Return the [x, y] coordinate for the center point of the cell that contains the specified text.  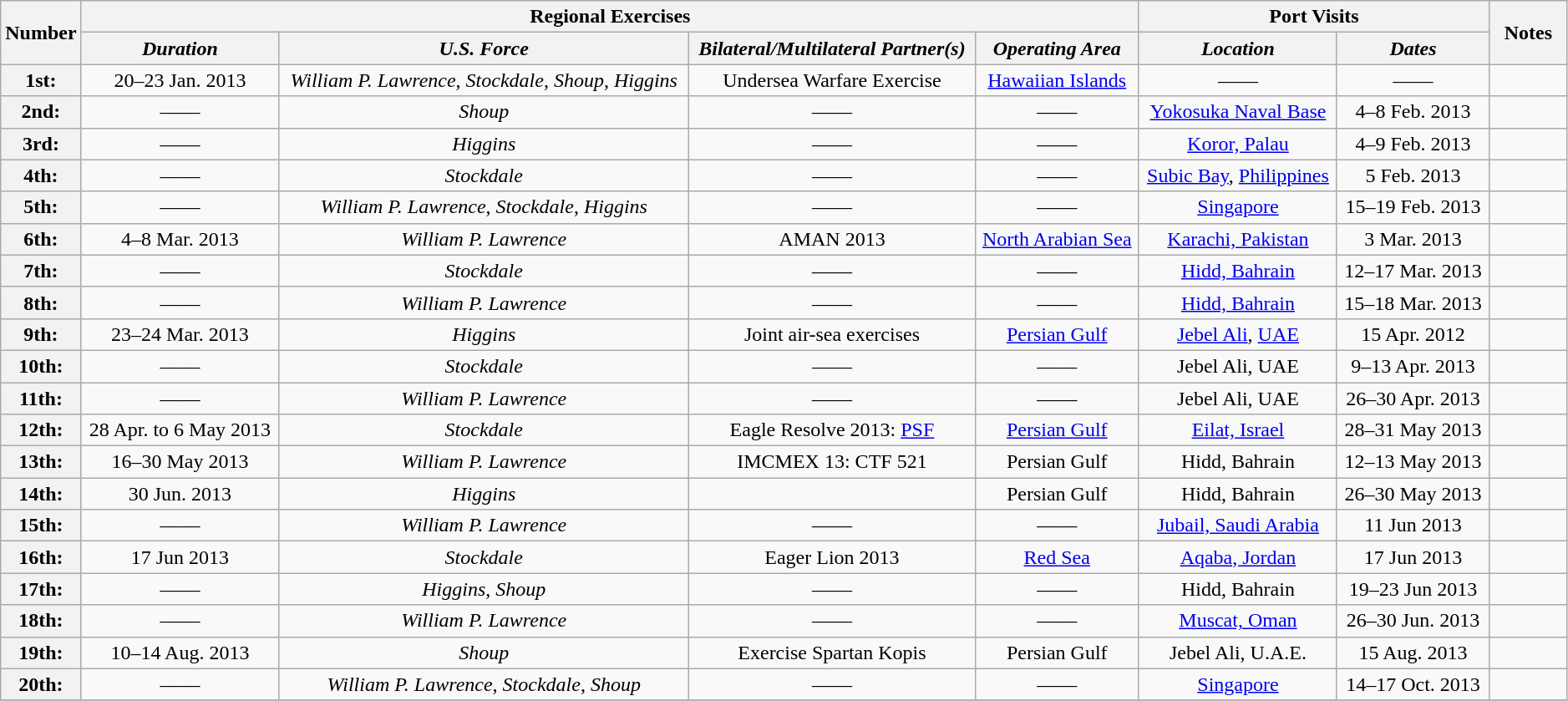
IMCMEX 13: CTF 521 [832, 462]
11 Jun 2013 [1413, 526]
Red Sea [1057, 557]
8th: [41, 302]
2nd: [41, 112]
4th: [41, 175]
6th: [41, 239]
William P. Lawrence, Stockdale, Shoup [485, 684]
26–30 Apr. 2013 [1413, 399]
9–13 Apr. 2013 [1413, 366]
Muscat, Oman [1238, 621]
15–19 Feb. 2013 [1413, 207]
Yokosuka Naval Base [1238, 112]
Hawaiian Islands [1057, 80]
AMAN 2013 [832, 239]
7th: [41, 271]
Location [1238, 48]
16th: [41, 557]
Bilateral/Multilateral Partner(s) [832, 48]
12th: [41, 430]
Regional Exercises [610, 17]
10–14 Aug. 2013 [180, 653]
28 Apr. to 6 May 2013 [180, 430]
5 Feb. 2013 [1413, 175]
4–8 Feb. 2013 [1413, 112]
Aqaba, Jordan [1238, 557]
Eilat, Israel [1238, 430]
Subic Bay, Philippines [1238, 175]
William P. Lawrence, Stockdale, Shoup, Higgins [485, 80]
Jebel Ali, U.A.E. [1238, 653]
18th: [41, 621]
13th: [41, 462]
Port Visits [1313, 17]
North Arabian Sea [1057, 239]
Koror, Palau [1238, 144]
Karachi, Pakistan [1238, 239]
Exercise Spartan Kopis [832, 653]
3 Mar. 2013 [1413, 239]
9th: [41, 334]
15th: [41, 526]
15 Aug. 2013 [1413, 653]
Operating Area [1057, 48]
4–8 Mar. 2013 [180, 239]
5th: [41, 207]
Duration [180, 48]
14th: [41, 494]
3rd: [41, 144]
Higgins, Shoup [485, 589]
12–17 Mar. 2013 [1413, 271]
17th: [41, 589]
Number [41, 33]
19–23 Jun 2013 [1413, 589]
Notes [1529, 33]
12–13 May 2013 [1413, 462]
14–17 Oct. 2013 [1413, 684]
10th: [41, 366]
Eager Lion 2013 [832, 557]
1st: [41, 80]
15–18 Mar. 2013 [1413, 302]
Eagle Resolve 2013: PSF [832, 430]
4–9 Feb. 2013 [1413, 144]
26–30 Jun. 2013 [1413, 621]
U.S. Force [485, 48]
20–23 Jan. 2013 [180, 80]
16–30 May 2013 [180, 462]
Jubail, Saudi Arabia [1238, 526]
15 Apr. 2012 [1413, 334]
20th: [41, 684]
23–24 Mar. 2013 [180, 334]
19th: [41, 653]
30 Jun. 2013 [180, 494]
Dates [1413, 48]
William P. Lawrence, Stockdale, Higgins [485, 207]
Undersea Warfare Exercise [832, 80]
Joint air-sea exercises [832, 334]
26–30 May 2013 [1413, 494]
11th: [41, 399]
28–31 May 2013 [1413, 430]
